Detect which cell encompasses the target text, then output its [x, y] center coordinate. 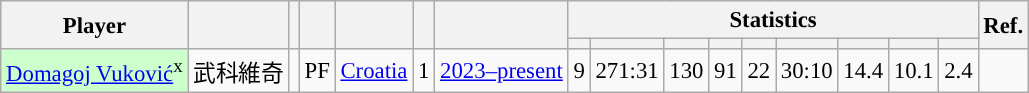
Ref. [1003, 25]
14.4 [863, 71]
PF [317, 71]
2023–present [502, 71]
9 [579, 71]
1 [424, 71]
10.1 [913, 71]
Player [94, 25]
2.4 [958, 71]
22 [758, 71]
Domagoj Vukovićx [94, 71]
30:10 [808, 71]
Statistics [773, 20]
271:31 [627, 71]
130 [686, 71]
Croatia [374, 71]
91 [726, 71]
武科維奇 [238, 71]
